Return (X, Y) of the center of cell containing provided text 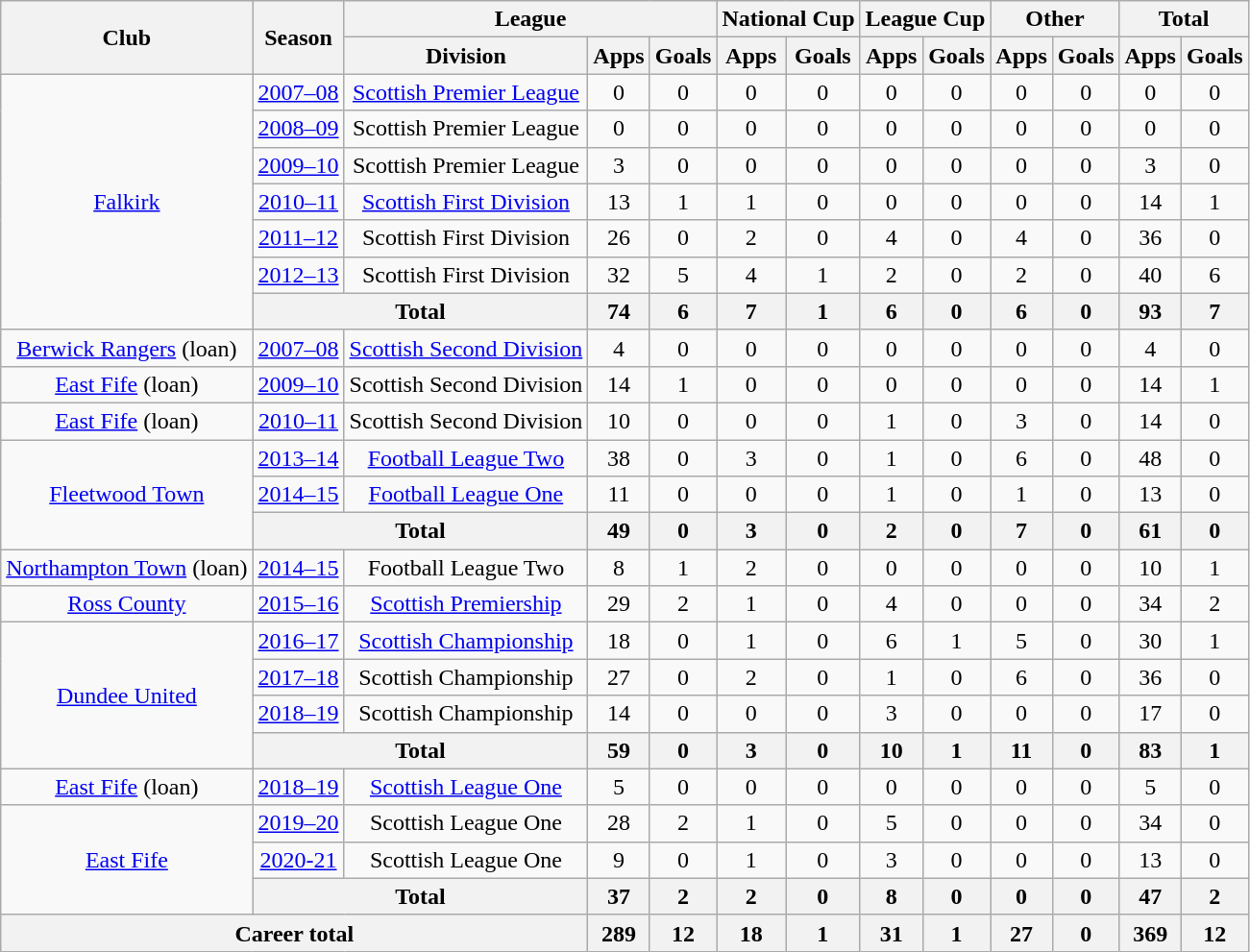
2013–14 (298, 458)
Dundee United (127, 696)
289 (619, 933)
Ross County (127, 604)
Northampton Town (loan) (127, 568)
74 (619, 311)
31 (892, 933)
26 (619, 238)
2015–16 (298, 604)
Fleetwood Town (127, 495)
59 (619, 750)
Scottish Premiership (466, 604)
369 (1150, 933)
Career total (294, 933)
2012–13 (298, 275)
28 (619, 823)
2019–20 (298, 823)
2008–09 (298, 129)
83 (1150, 750)
49 (619, 531)
Berwick Rangers (loan) (127, 348)
Division (466, 56)
Falkirk (127, 202)
National Cup (788, 19)
Club (127, 37)
Other (1055, 19)
Football League One (466, 495)
9 (619, 860)
38 (619, 458)
93 (1150, 311)
2011–12 (298, 238)
29 (619, 604)
East Fife (127, 860)
2017–18 (298, 677)
2016–17 (298, 641)
61 (1150, 531)
17 (1150, 714)
Season (298, 37)
League Cup (925, 19)
37 (619, 896)
48 (1150, 458)
32 (619, 275)
40 (1150, 275)
League (530, 19)
30 (1150, 641)
2020-21 (298, 860)
47 (1150, 896)
